Scan for the cell matching the given text and deliver its [X, Y] coordinate at center. 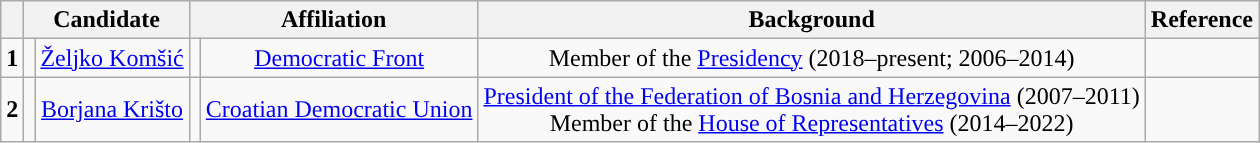
Affiliation [334, 20]
Candidate [106, 20]
1 [12, 58]
Željko Komšić [112, 58]
President of the Federation of Bosnia and Herzegovina (2007–2011) Member of the House of Representatives (2014–2022) [812, 110]
Background [812, 20]
Croatian Democratic Union [339, 110]
Borjana Krišto [112, 110]
Democratic Front [339, 58]
Member of the Presidency (2018–present; 2006–2014) [812, 58]
2 [12, 110]
Reference [1202, 20]
